Extract the (X, Y) coordinate from the center of the cell holding the provided text.  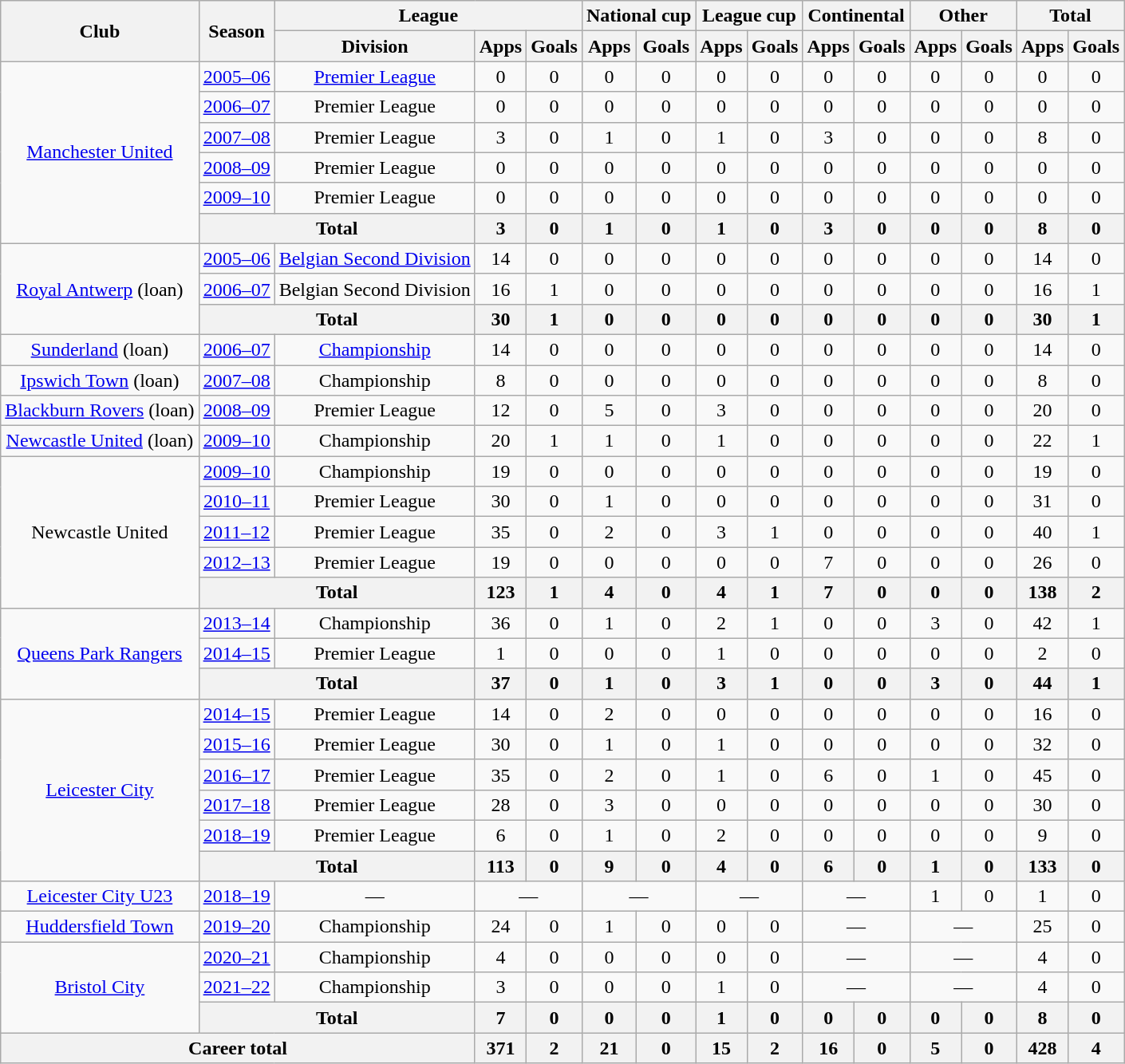
2012–13 (236, 562)
2011–12 (236, 532)
28 (500, 805)
40 (1042, 532)
15 (721, 1048)
2020–21 (236, 957)
2010–11 (236, 502)
12 (500, 411)
Leicester City (100, 790)
428 (1042, 1048)
Huddersfield Town (100, 927)
37 (500, 684)
2016–17 (236, 774)
42 (1042, 623)
36 (500, 623)
2019–20 (236, 927)
2021–22 (236, 987)
Newcastle United (loan) (100, 441)
123 (500, 593)
League cup (749, 16)
31 (1042, 502)
22 (1042, 441)
25 (1042, 927)
138 (1042, 593)
Newcastle United (100, 532)
Manchester United (100, 152)
Ipswich Town (loan) (100, 380)
Club (100, 31)
2017–18 (236, 805)
Royal Antwerp (loan) (100, 289)
44 (1042, 684)
Leicester City U23 (100, 897)
2013–14 (236, 623)
24 (500, 927)
26 (1042, 562)
National cup (638, 16)
45 (1042, 774)
Continental (856, 16)
Blackburn Rovers (loan) (100, 411)
League (428, 16)
Other (963, 16)
Career total (238, 1048)
Queens Park Rangers (100, 653)
21 (609, 1048)
133 (1042, 865)
Bristol City (100, 987)
2015–16 (236, 744)
Division (375, 46)
Sunderland (loan) (100, 349)
371 (500, 1048)
32 (1042, 744)
113 (500, 865)
Season (236, 31)
